Capture the cell that displays the provided text and extract its [X, Y] central coordinate. 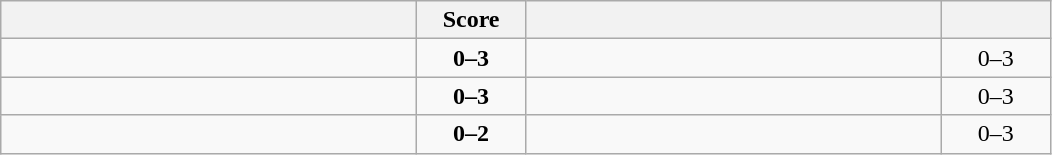
Score [472, 20]
0–2 [472, 134]
